Identify which cell holds the provided text, then report its (X, Y) central coordinate. 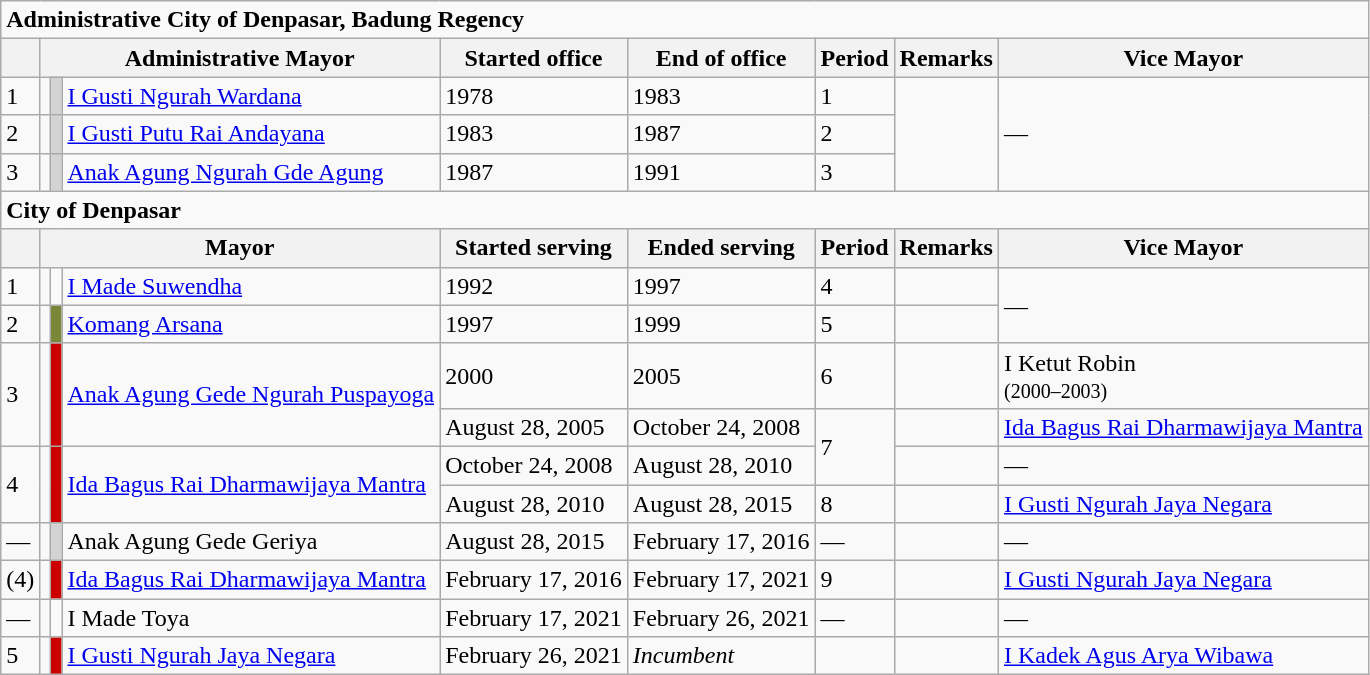
Anak Agung Gede Geriya (251, 542)
2005 (721, 376)
City of Denpasar (684, 210)
I Ketut Robin (2000–2003) (1183, 376)
1999 (721, 324)
Administrative Mayor (240, 58)
8 (854, 503)
I Made Toya (251, 618)
Komang Arsana (251, 324)
6 (854, 376)
2000 (534, 376)
Mayor (240, 248)
Started office (534, 58)
1978 (534, 96)
Anak Agung Ngurah Gde Agung (251, 172)
Anak Agung Gede Ngurah Puspayoga (251, 394)
Administrative City of Denpasar, Badung Regency (684, 20)
End of office (721, 58)
Incumbent (721, 656)
I Gusti Putu Rai Andayana (251, 134)
1991 (721, 172)
Started serving (534, 248)
9 (854, 580)
I Gusti Ngurah Wardana (251, 96)
(4) (20, 580)
I Kadek Agus Arya Wibawa (1183, 656)
7 (854, 446)
Ended serving (721, 248)
I Made Suwendha (251, 286)
1992 (534, 286)
August 28, 2005 (534, 427)
